Scan for the cell matching the given text and deliver its [x, y] coordinate at center. 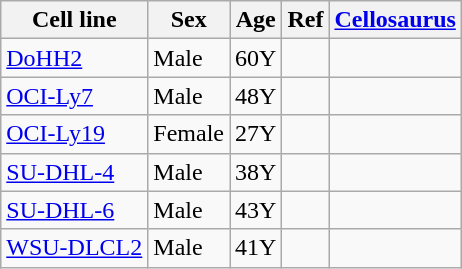
60Y [256, 58]
Age [256, 20]
OCI-Ly19 [74, 134]
SU-DHL-4 [74, 172]
Cellosaurus [395, 20]
41Y [256, 248]
WSU-DLCL2 [74, 248]
Cell line [74, 20]
38Y [256, 172]
OCI-Ly7 [74, 96]
DoHH2 [74, 58]
43Y [256, 210]
Sex [189, 20]
48Y [256, 96]
SU-DHL-6 [74, 210]
Ref [306, 20]
27Y [256, 134]
Female [189, 134]
